Provide the [X, Y] coordinate of the cell's center where the given text is located.  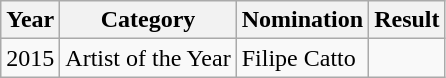
2015 [30, 58]
Artist of the Year [148, 58]
Category [148, 20]
Filipe Catto [302, 58]
Nomination [302, 20]
Year [30, 20]
Result [407, 20]
